Capture the cell that displays the provided text and extract its [x, y] central coordinate. 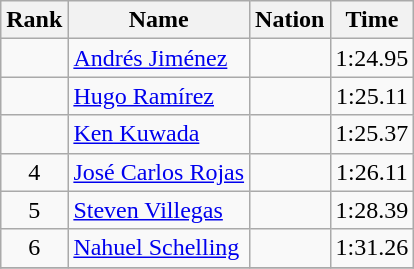
José Carlos Rojas [159, 172]
Nahuel Schelling [159, 248]
Rank [34, 20]
4 [34, 172]
5 [34, 210]
Time [372, 20]
Ken Kuwada [159, 134]
1:25.37 [372, 134]
Steven Villegas [159, 210]
Nation [290, 20]
1:31.26 [372, 248]
Name [159, 20]
1:28.39 [372, 210]
1:26.11 [372, 172]
6 [34, 248]
1:24.95 [372, 58]
Andrés Jiménez [159, 58]
1:25.11 [372, 96]
Hugo Ramírez [159, 96]
